Find where the given text appears and provide that cell's center as [X, Y] coordinate. 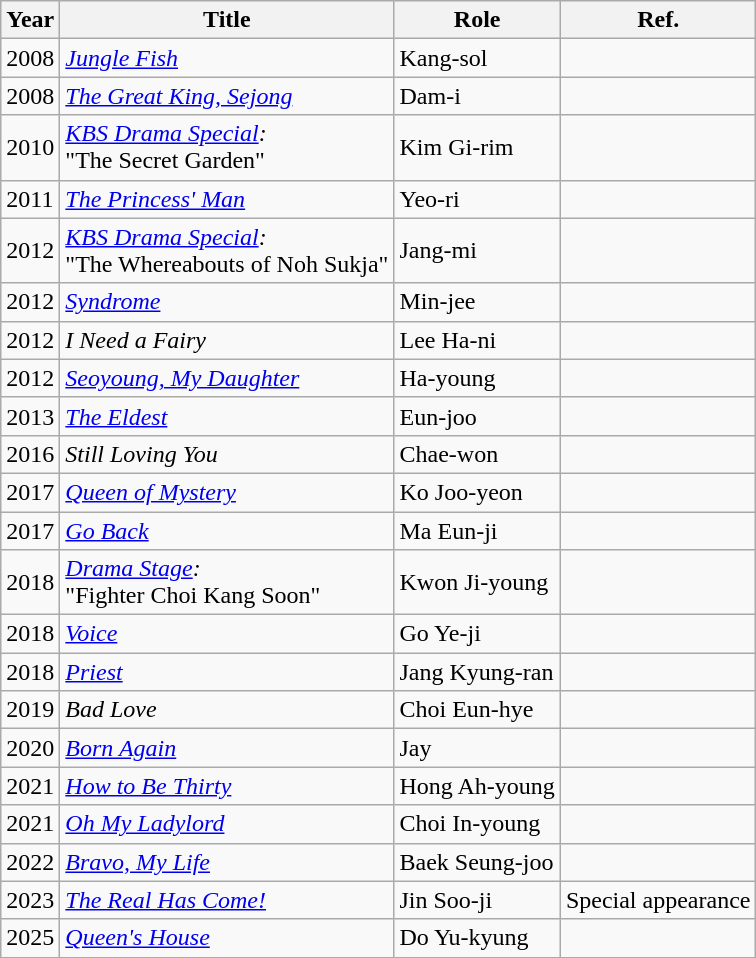
Ha-young [477, 378]
Still Loving You [227, 454]
2013 [30, 416]
2022 [30, 862]
Jay [477, 748]
Min-jee [477, 302]
Jang Kyung-ran [477, 672]
Yeo-ri [477, 199]
The Great King, Sejong [227, 96]
Eun-joo [477, 416]
Priest [227, 672]
I Need a Fairy [227, 340]
Special appearance [658, 900]
Do Yu-kyung [477, 938]
The Eldest [227, 416]
2016 [30, 454]
2023 [30, 900]
Kwon Ji-young [477, 582]
Go Back [227, 531]
2020 [30, 748]
Hong Ah-young [477, 786]
Jungle Fish [227, 58]
The Real Has Come! [227, 900]
Go Ye-ji [477, 634]
2025 [30, 938]
Voice [227, 634]
KBS Drama Special:"The Secret Garden" [227, 148]
Chae-won [477, 454]
Ma Eun-ji [477, 531]
Ref. [658, 20]
Seoyoung, My Daughter [227, 378]
Queen's House [227, 938]
2019 [30, 710]
Jin Soo-ji [477, 900]
2010 [30, 148]
Dam-i [477, 96]
Syndrome [227, 302]
Jang-mi [477, 250]
Kang-sol [477, 58]
The Princess' Man [227, 199]
Role [477, 20]
2011 [30, 199]
Bravo, My Life [227, 862]
Oh My Ladylord [227, 824]
Bad Love [227, 710]
Choi Eun-hye [477, 710]
Ko Joo-yeon [477, 492]
Choi In-young [477, 824]
KBS Drama Special:"The Whereabouts of Noh Sukja" [227, 250]
Baek Seung-joo [477, 862]
Lee Ha-ni [477, 340]
Title [227, 20]
Year [30, 20]
Drama Stage: "Fighter Choi Kang Soon" [227, 582]
How to Be Thirty [227, 786]
Kim Gi-rim [477, 148]
Queen of Mystery [227, 492]
Born Again [227, 748]
